Locate the cell with the specified text and output its [x, y] center coordinate. 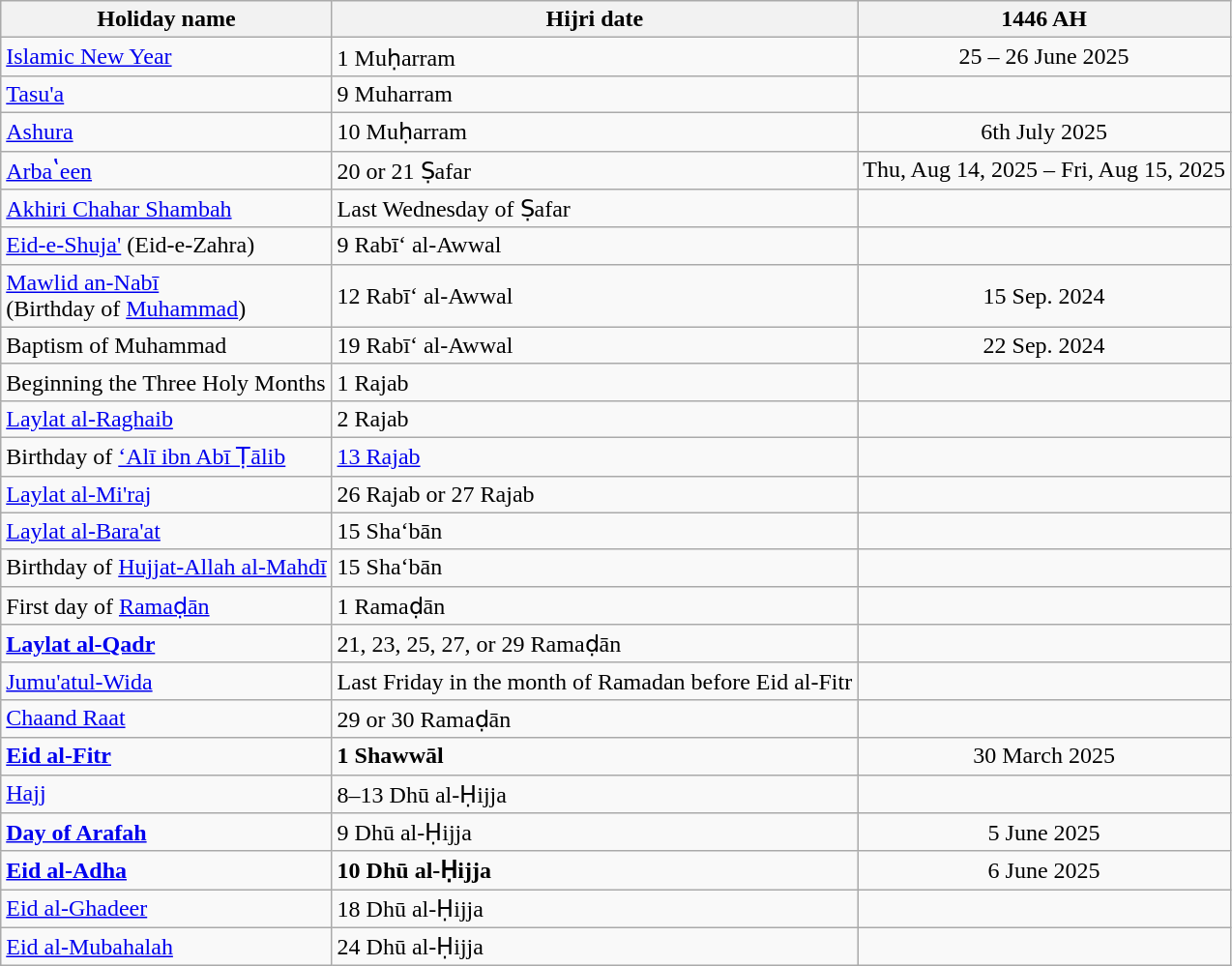
25 – 26 June 2025 [1044, 57]
Holiday name [166, 19]
Day of Arafah [166, 833]
Birthday of ‘Alī ibn Abī Ṭālib [166, 456]
Islamic New Year [166, 57]
Eid al-Adha [166, 870]
Jumu'atul-Wida [166, 681]
Laylat al-Raghaib [166, 419]
Laylat al-Qadr [166, 644]
Last Friday in the month of Ramadan before Eid al-Fitr [595, 681]
Hajj [166, 794]
8–13 Dhū al-Ḥijja [595, 794]
2 Rajab [595, 419]
1 Muḥarram [595, 57]
26 Rajab or 27 Rajab [595, 494]
9 Dhū al-Ḥijja [595, 833]
Arbaʽeen [166, 170]
Mawlid an-Nabī(Birthday of Muhammad) [166, 296]
Ashura [166, 132]
Last Wednesday of Ṣafar [595, 209]
Chaand Raat [166, 718]
10 Dhū al-Ḥijja [595, 870]
6th July 2025 [1044, 132]
Eid al-Ghadeer [166, 909]
1 Shawwāl [595, 756]
19 Rabī‘ al-Awwal [595, 345]
Akhiri Chahar Shambah [166, 209]
5 June 2025 [1044, 833]
Thu, Aug 14, 2025 – Fri, Aug 15, 2025 [1044, 170]
20 or 21 Ṣafar [595, 170]
6 June 2025 [1044, 870]
1446 AH [1044, 19]
15 Sep. 2024 [1044, 296]
13 Rajab [595, 456]
24 Dhū al-Ḥijja [595, 947]
Laylat al-Mi'raj [166, 494]
1 Ramaḍān [595, 605]
12 Rabī‘ al-Awwal [595, 296]
22 Sep. 2024 [1044, 345]
Laylat al-Bara'at [166, 531]
Eid al-Mubahalah [166, 947]
Birthday of Hujjat-Allah al-Mahdī [166, 568]
Eid-e-Shuja' (Eid-e-Zahra) [166, 246]
First day of Ramaḍān [166, 605]
30 March 2025 [1044, 756]
Beginning the Three Holy Months [166, 382]
9 Muharram [595, 94]
Baptism of Muhammad [166, 345]
Eid al-Fitr [166, 756]
Hijri date [595, 19]
1 Rajab [595, 382]
10 Muḥarram [595, 132]
18 Dhū al-Ḥijja [595, 909]
Tasu'a [166, 94]
29 or 30 Ramaḍān [595, 718]
9 Rabī‘ al-Awwal [595, 246]
21, 23, 25, 27, or 29 Ramaḍān [595, 644]
